From the cell containing the given text, extract its center point as (x, y) coordinate. 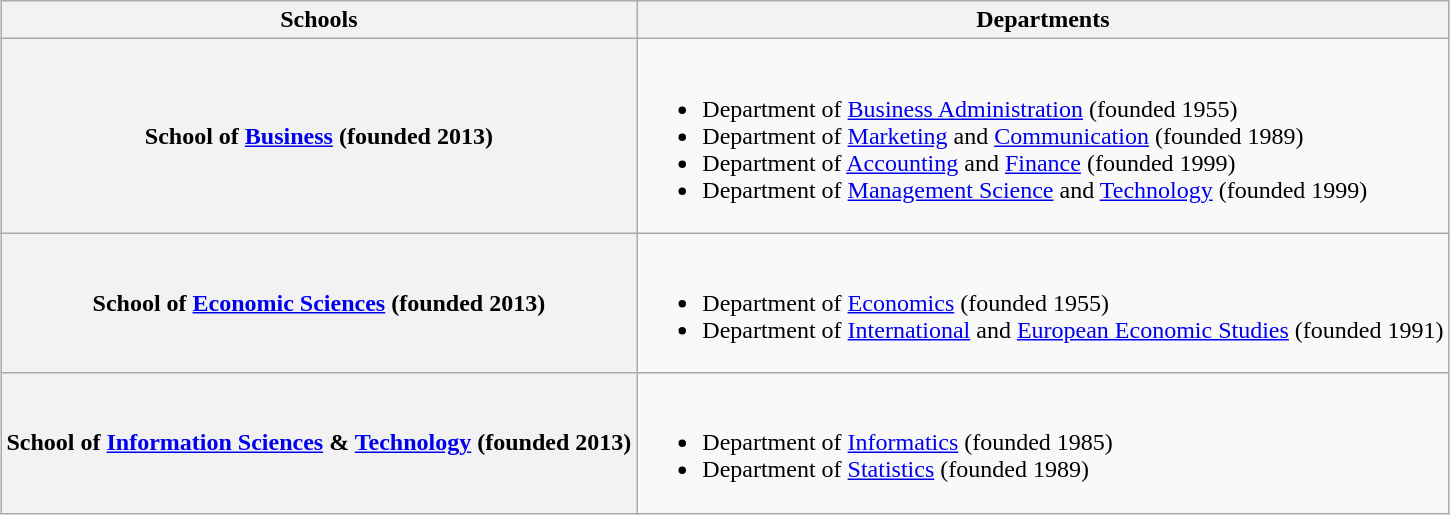
School of Information Sciences & Technology (founded 2013) (319, 443)
Department of Economics (founded 1955) Department of International and European Economic Studies (founded 1991) (1043, 303)
Department of Informatics (founded 1985) Department of Statistics (founded 1989) (1043, 443)
School of Economic Sciences (founded 2013) (319, 303)
School of Business (founded 2013) (319, 136)
Schools (319, 20)
Departments (1043, 20)
